Provide the [X, Y] coordinate of the cell's center where the given text is located.  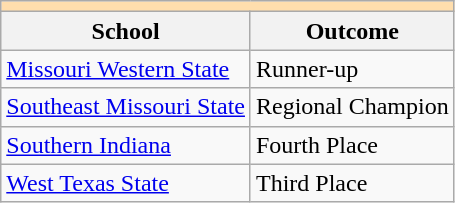
Southern Indiana [126, 145]
School [126, 31]
Missouri Western State [126, 69]
West Texas State [126, 183]
Runner-up [352, 69]
Southeast Missouri State [126, 107]
Regional Champion [352, 107]
Fourth Place [352, 145]
Outcome [352, 31]
Third Place [352, 183]
